Determine the (X, Y) coordinate at the center of the cell enclosing the given text.  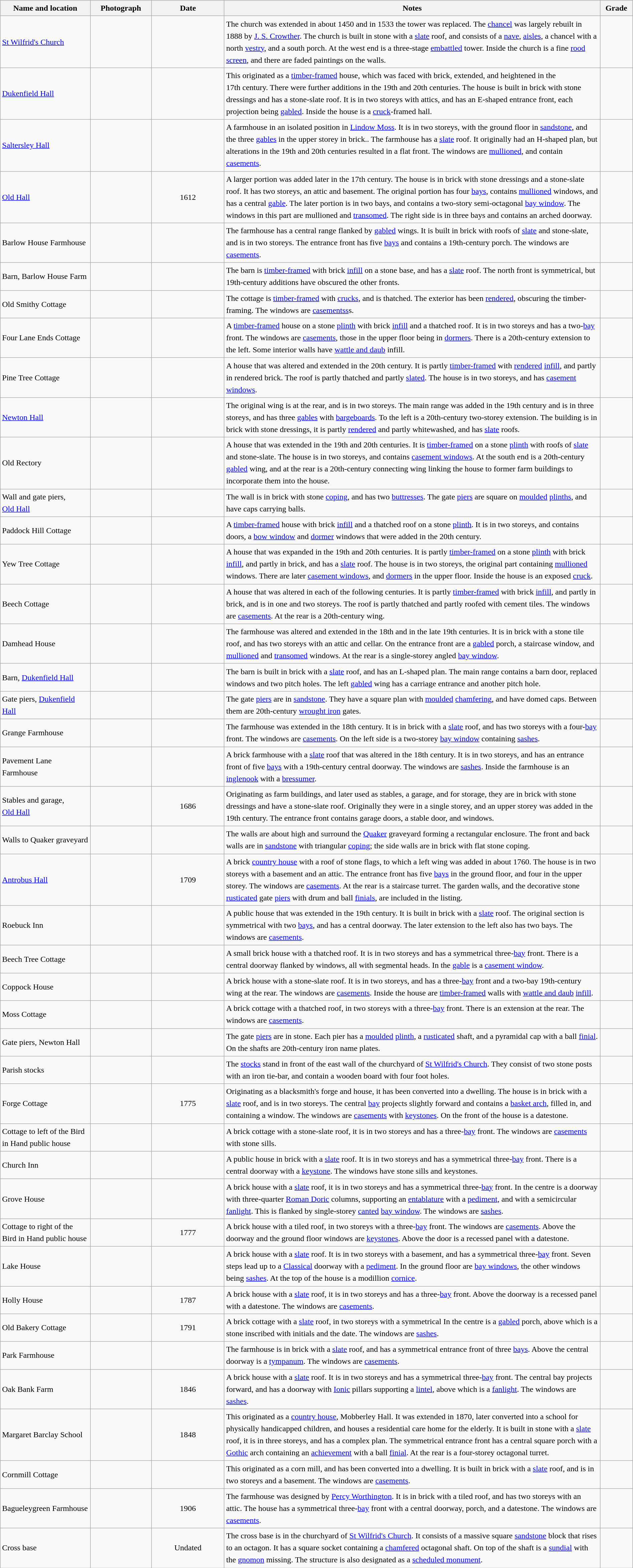
Old Bakery Cottage (45, 1328)
Beech Cottage (45, 604)
Cottage to right of the Bird in Hand public house (45, 1232)
Gate piers, Newton Hall (45, 1042)
Paddock Hill Cottage (45, 530)
Cornmill Cottage (45, 1475)
Grove House (45, 1199)
Date (188, 8)
Parish stocks (45, 1070)
1775 (188, 1104)
Dukenfield Hall (45, 93)
Old Hall (45, 197)
Newton Hall (45, 417)
Stables and garage,Old Hall (45, 806)
Moss Cottage (45, 1014)
Saltersley Hall (45, 145)
1686 (188, 806)
Gate piers, Dukenfield Hall (45, 705)
Park Farmhouse (45, 1355)
Name and location (45, 8)
1787 (188, 1300)
Barlow House Farmhouse (45, 243)
The wall is in brick with stone coping, and has two buttresses. The gate piers are square on moulded plinths, and have caps carrying balls. (412, 503)
Wall and gate piers,Old Hall (45, 503)
Four Lane Ends Cottage (45, 338)
Barn, Barlow House Farm (45, 276)
Bagueleygreen Farmhouse (45, 1508)
Oak Bank Farm (45, 1389)
1709 (188, 879)
Cottage to left of the Bird in Hand public house (45, 1138)
1791 (188, 1328)
1906 (188, 1508)
Pine Tree Cottage (45, 378)
1846 (188, 1389)
Walls to Quaker graveyard (45, 840)
1612 (188, 197)
St Wilfrid's Church (45, 42)
Undated (188, 1548)
Lake House (45, 1266)
Photograph (121, 8)
The cottage is timber-framed with crucks, and is thatched. The exterior has been rendered, obscuring the timber-framing. The windows are casementsss. (412, 304)
Holly House (45, 1300)
Beech Tree Cottage (45, 959)
Yew Tree Cottage (45, 564)
Grange Farmhouse (45, 733)
Roebuck Inn (45, 925)
Barn, Dukenfield Hall (45, 677)
Church Inn (45, 1165)
Notes (412, 8)
Damhead House (45, 644)
Grade (616, 8)
1848 (188, 1435)
Forge Cottage (45, 1104)
Old Smithy Cottage (45, 304)
Old Rectory (45, 463)
Coppock House (45, 987)
A brick cottage with a stone-slate roof, it is in two storeys and has a three-bay front. The windows are casements with stone sills. (412, 1138)
Cross base (45, 1548)
Antrobus Hall (45, 879)
Margaret Barclay School (45, 1435)
A brick cottage with a thatched roof, in two storeys with a three-bay front. There is an extension at the rear. The windows are casements. (412, 1014)
Pavement Lane Farmhouse (45, 767)
1777 (188, 1232)
